From the cell containing the given text, extract its center point as (x, y) coordinate. 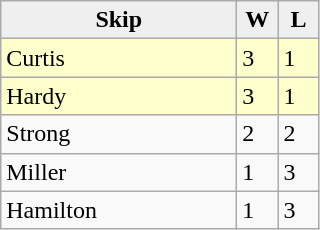
Skip (119, 20)
Hamilton (119, 210)
Hardy (119, 96)
W (258, 20)
L (298, 20)
Curtis (119, 58)
Strong (119, 134)
Miller (119, 172)
